For the text-containing cell, return its midpoint in (X, Y) coordinate format. 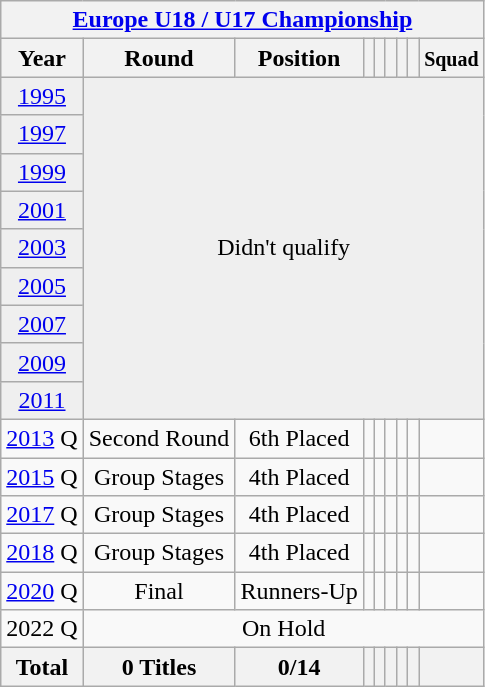
2001 (42, 210)
2015 Q (42, 477)
2005 (42, 286)
2009 (42, 362)
2011 (42, 400)
Europe U18 / U17 Championship (242, 20)
2022 Q (42, 629)
On Hold (284, 629)
Didn't qualify (284, 248)
0 Titles (159, 667)
0/14 (299, 667)
2018 Q (42, 553)
6th Placed (299, 438)
1997 (42, 134)
2003 (42, 248)
Second Round (159, 438)
Runners-Up (299, 591)
Final (159, 591)
2017 Q (42, 515)
2013 Q (42, 438)
1999 (42, 172)
1995 (42, 96)
Position (299, 58)
2007 (42, 324)
Total (42, 667)
Squad (452, 58)
2020 Q (42, 591)
Year (42, 58)
Round (159, 58)
